Extract the (x, y) coordinate from the center of the cell holding the provided text.  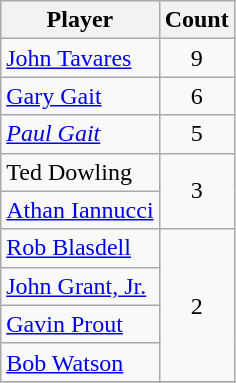
Gary Gait (80, 96)
2 (196, 305)
3 (196, 191)
John Tavares (80, 58)
9 (196, 58)
Player (80, 20)
Paul Gait (80, 134)
6 (196, 96)
Gavin Prout (80, 324)
5 (196, 134)
Ted Dowling (80, 172)
Athan Iannucci (80, 210)
Rob Blasdell (80, 248)
John Grant, Jr. (80, 286)
Bob Watson (80, 362)
Count (196, 20)
